Pinpoint the cell where the given text exists, returning its [X, Y] midpoint coordinate. 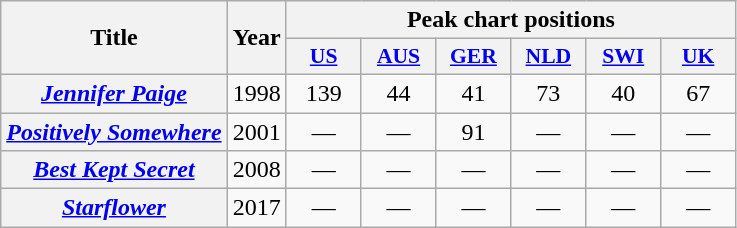
AUS [398, 57]
Positively Somewhere [114, 131]
40 [624, 93]
139 [324, 93]
2001 [256, 131]
US [324, 57]
91 [474, 131]
Year [256, 38]
41 [474, 93]
Peak chart positions [510, 20]
73 [548, 93]
Best Kept Secret [114, 170]
NLD [548, 57]
GER [474, 57]
2017 [256, 208]
Title [114, 38]
67 [698, 93]
1998 [256, 93]
44 [398, 93]
2008 [256, 170]
Starflower [114, 208]
SWI [624, 57]
Jennifer Paige [114, 93]
UK [698, 57]
